Output the (x, y) coordinate of the center of the cell containing the given text.  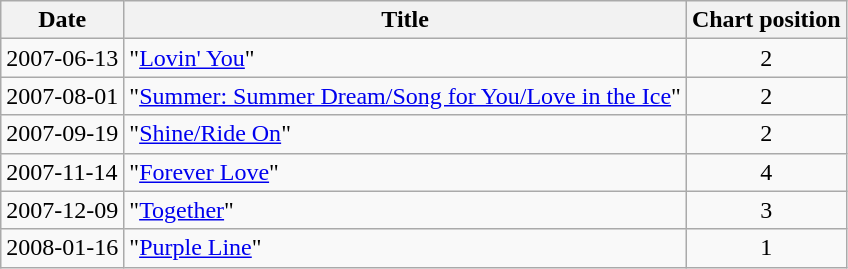
"Shine/Ride On" (406, 134)
2007-08-01 (62, 96)
2007-06-13 (62, 58)
"Purple Line" (406, 248)
2008-01-16 (62, 248)
Date (62, 20)
3 (766, 210)
"Lovin' You" (406, 58)
2007-12-09 (62, 210)
Chart position (766, 20)
"Forever Love" (406, 172)
Title (406, 20)
"Together" (406, 210)
2007-11-14 (62, 172)
2007-09-19 (62, 134)
4 (766, 172)
"Summer: Summer Dream/Song for You/Love in the Ice" (406, 96)
1 (766, 248)
